Determine the (X, Y) coordinate at the center of the cell enclosing the given text.  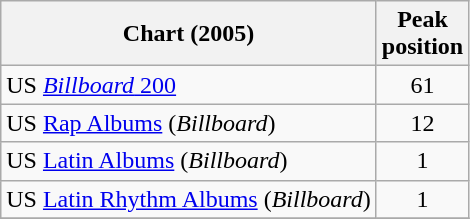
US Billboard 200 (189, 85)
US Rap Albums (Billboard) (189, 123)
Chart (2005) (189, 34)
US Latin Rhythm Albums (Billboard) (189, 199)
Peakposition (422, 34)
12 (422, 123)
US Latin Albums (Billboard) (189, 161)
61 (422, 85)
